Search for the cell housing the specified text and yield its (X, Y) center coordinate. 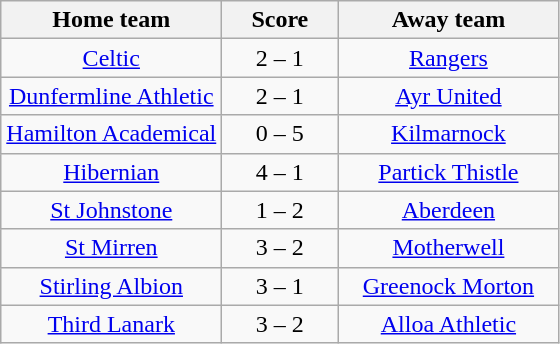
St Mirren (112, 248)
1 – 2 (280, 210)
Hamilton Academical (112, 134)
Motherwell (448, 248)
Hibernian (112, 172)
3 – 1 (280, 286)
Stirling Albion (112, 286)
Score (280, 20)
Away team (448, 20)
0 – 5 (280, 134)
Celtic (112, 58)
Kilmarnock (448, 134)
Rangers (448, 58)
Home team (112, 20)
St Johnstone (112, 210)
Dunfermline Athletic (112, 96)
Third Lanark (112, 324)
4 – 1 (280, 172)
Ayr United (448, 96)
Aberdeen (448, 210)
Alloa Athletic (448, 324)
Partick Thistle (448, 172)
Greenock Morton (448, 286)
